Scan for the cell matching the given text and deliver its [x, y] coordinate at center. 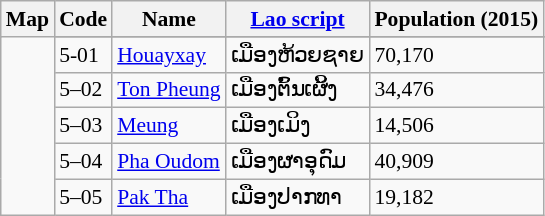
5–04 [83, 162]
Name [169, 19]
Meung [169, 126]
14,506 [456, 126]
Pha Oudom [169, 162]
5–02 [83, 90]
Houayxay [169, 55]
ເມືອງເມິງ [298, 126]
19,182 [456, 197]
Map [28, 19]
ເມືອງຜາອຸດົມ [298, 162]
5–05 [83, 197]
ເມືອງຫ້ວຍຊາຍ [298, 55]
70,170 [456, 55]
40,909 [456, 162]
ເມືອງປາກທາ [298, 197]
Population (2015) [456, 19]
Code [83, 19]
Pak Tha [169, 197]
5–03 [83, 126]
ເມືອງຕົ້ນເຜິ້ງ [298, 90]
34,476 [456, 90]
5-01 [83, 55]
Lao script [298, 19]
Ton Pheung [169, 90]
